From the cell containing the given text, extract its center point as [X, Y] coordinate. 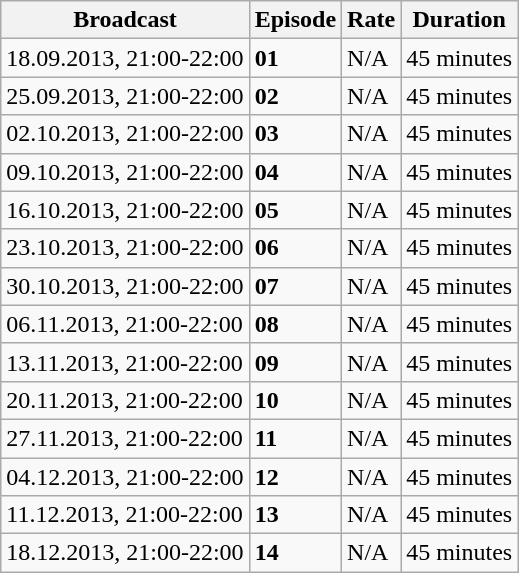
08 [295, 324]
16.10.2013, 21:00-22:00 [125, 210]
04.12.2013, 21:00-22:00 [125, 477]
09.10.2013, 21:00-22:00 [125, 172]
06.11.2013, 21:00-22:00 [125, 324]
25.09.2013, 21:00-22:00 [125, 96]
13.11.2013, 21:00-22:00 [125, 362]
11 [295, 438]
27.11.2013, 21:00-22:00 [125, 438]
05 [295, 210]
10 [295, 400]
07 [295, 286]
04 [295, 172]
03 [295, 134]
06 [295, 248]
Duration [460, 20]
18.12.2013, 21:00-22:00 [125, 553]
02.10.2013, 21:00-22:00 [125, 134]
Broadcast [125, 20]
09 [295, 362]
14 [295, 553]
18.09.2013, 21:00-22:00 [125, 58]
01 [295, 58]
13 [295, 515]
12 [295, 477]
30.10.2013, 21:00-22:00 [125, 286]
23.10.2013, 21:00-22:00 [125, 248]
Episode [295, 20]
11.12.2013, 21:00-22:00 [125, 515]
20.11.2013, 21:00-22:00 [125, 400]
Rate [372, 20]
02 [295, 96]
